Extract the (x, y) coordinate from the center of the cell holding the provided text.  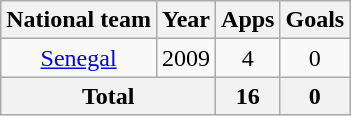
Year (186, 20)
Goals (315, 20)
Apps (248, 20)
2009 (186, 58)
16 (248, 96)
National team (79, 20)
Senegal (79, 58)
4 (248, 58)
Total (108, 96)
